Capture the cell that displays the provided text and extract its [x, y] central coordinate. 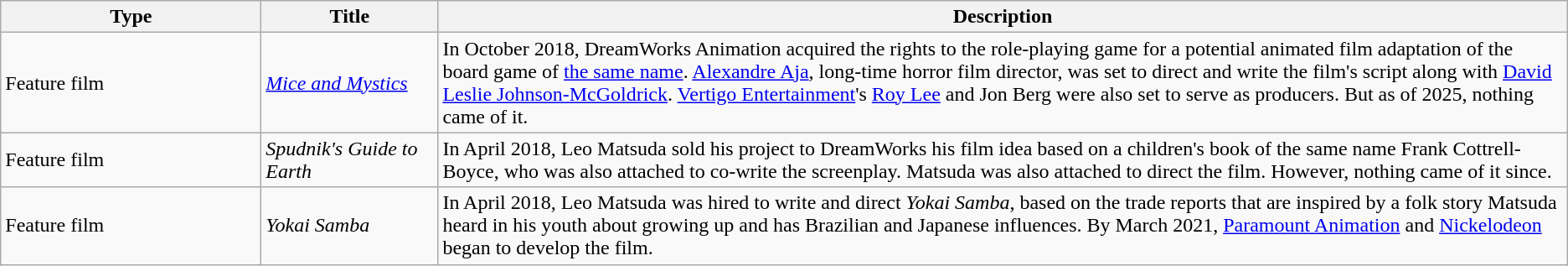
Mice and Mystics [350, 82]
Description [1003, 17]
Yokai Samba [350, 226]
Title [350, 17]
Type [131, 17]
Spudnik's Guide to Earth [350, 159]
